Locate the cell with the specified text and output its [X, Y] center coordinate. 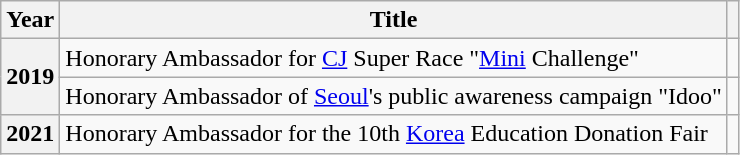
2021 [30, 134]
Honorary Ambassador of Seoul's public awareness campaign "Idoo" [394, 96]
Year [30, 20]
Honorary Ambassador for CJ Super Race "Mini Challenge" [394, 58]
2019 [30, 77]
Title [394, 20]
Honorary Ambassador for the 10th Korea Education Donation Fair [394, 134]
